From the cell containing the given text, extract its center point as (x, y) coordinate. 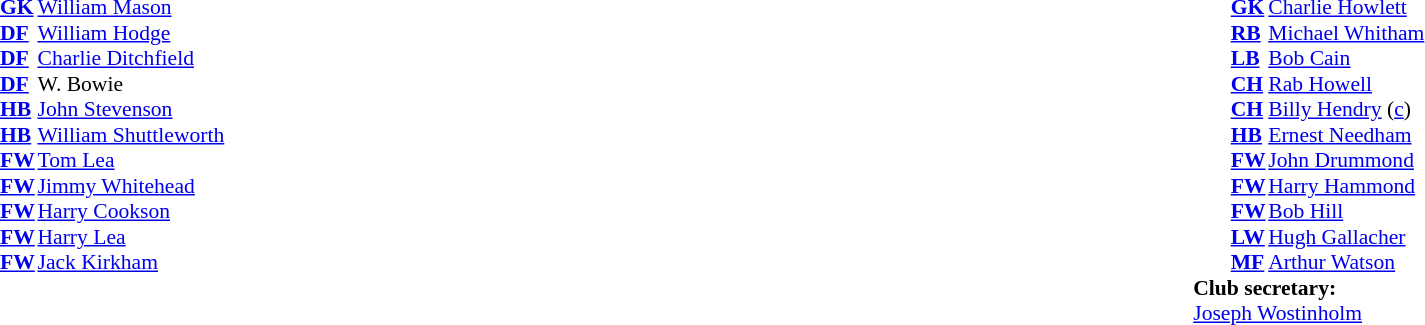
John Stevenson (132, 109)
RB (1250, 33)
William Shuttleworth (132, 135)
Jack Kirkham (132, 263)
Jimmy Whitehead (132, 186)
Charlie Ditchfield (132, 59)
MF (1250, 263)
W. Bowie (132, 84)
William Hodge (132, 33)
Tom Lea (132, 161)
Harry Lea (132, 237)
LB (1250, 59)
LW (1250, 237)
Harry Cookson (132, 211)
